Capture the cell that displays the provided text and extract its (X, Y) central coordinate. 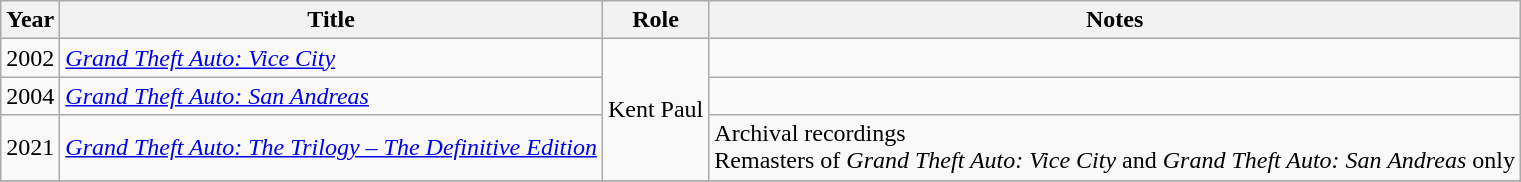
Year (30, 20)
Title (332, 20)
Archival recordingsRemasters of Grand Theft Auto: Vice City and Grand Theft Auto: San Andreas only (1115, 148)
Grand Theft Auto: The Trilogy – The Definitive Edition (332, 148)
Kent Paul (655, 110)
2004 (30, 96)
Grand Theft Auto: Vice City (332, 58)
Grand Theft Auto: San Andreas (332, 96)
Notes (1115, 20)
2002 (30, 58)
Role (655, 20)
2021 (30, 148)
